Detect which cell encompasses the target text, then output its (x, y) center coordinate. 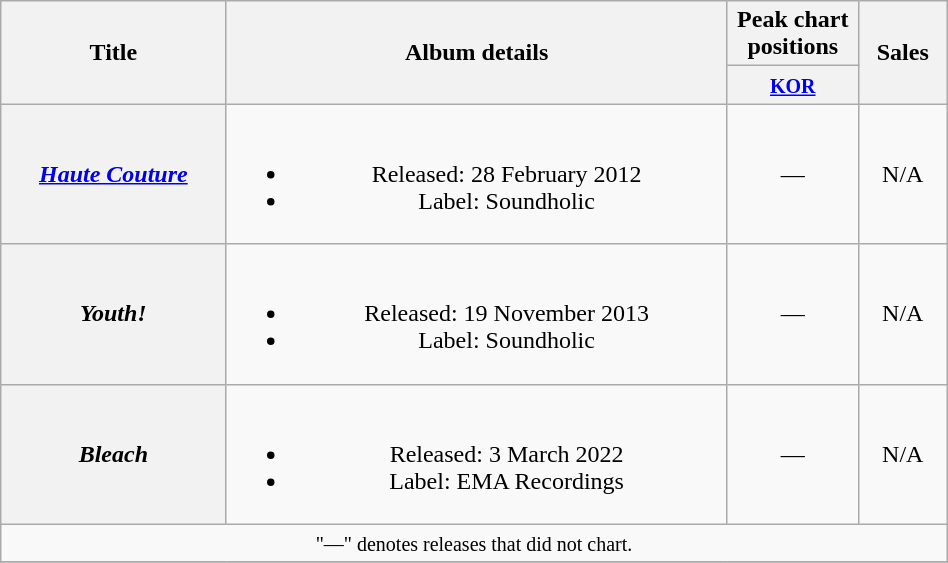
Album details (476, 52)
Title (114, 52)
"—" denotes releases that did not chart. (474, 543)
Released: 19 November 2013Label: Soundholic (476, 314)
Haute Couture (114, 174)
KOR (792, 85)
Released: 3 March 2022Label: EMA Recordings (476, 454)
Peak chart positions (792, 34)
Youth! (114, 314)
Bleach (114, 454)
Sales (902, 52)
Released: 28 February 2012Label: Soundholic (476, 174)
